For the text-containing cell, return its midpoint in [X, Y] coordinate format. 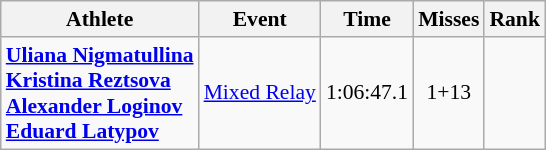
Uliana NigmatullinaKristina ReztsovaAlexander LoginovEduard Latypov [100, 93]
Mixed Relay [260, 93]
Misses [448, 19]
Rank [514, 19]
1:06:47.1 [367, 93]
1+13 [448, 93]
Time [367, 19]
Event [260, 19]
Athlete [100, 19]
